Find where the given text appears and provide that cell's center as [x, y] coordinate. 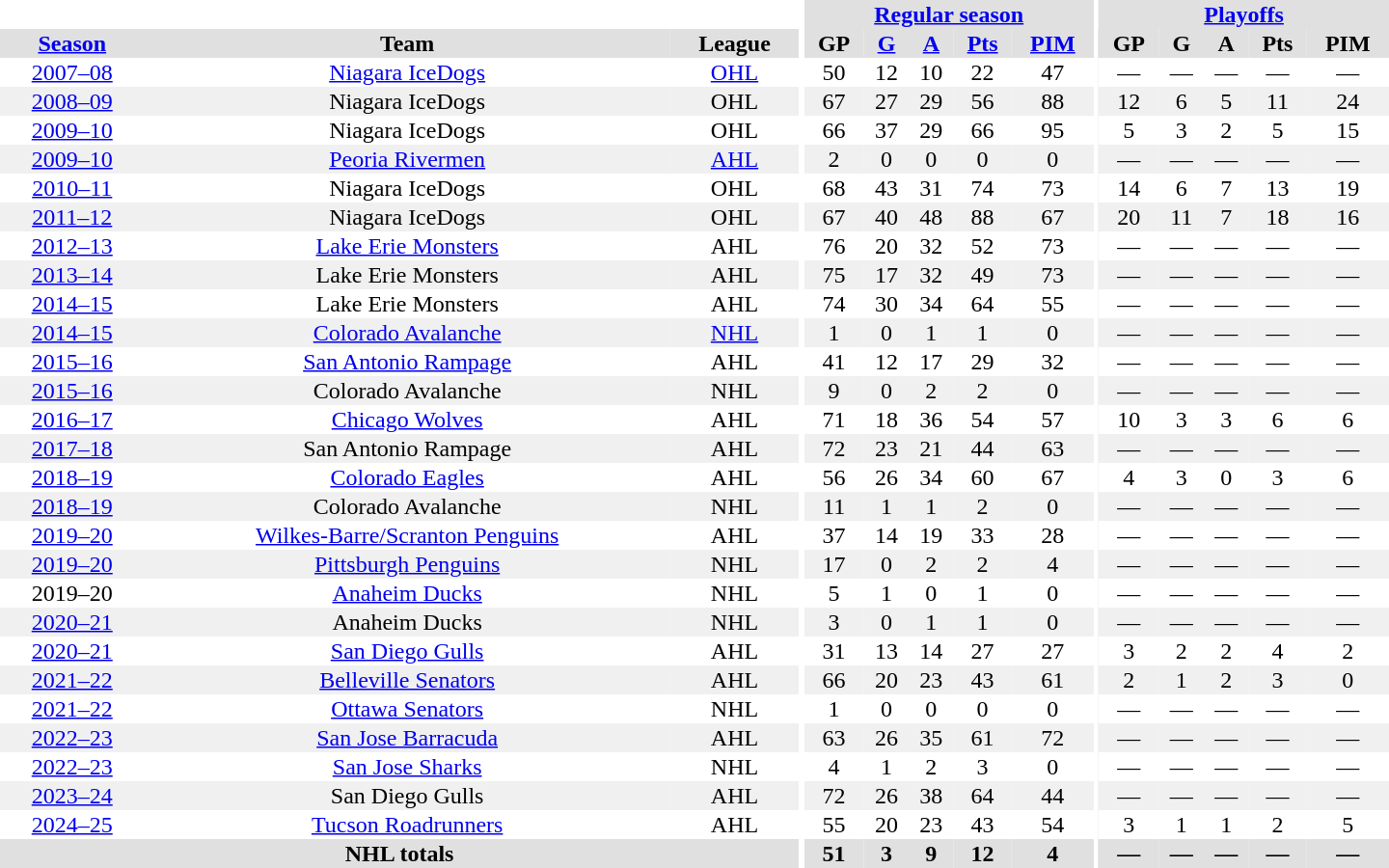
40 [886, 217]
68 [833, 188]
Pittsburgh Penguins [407, 564]
30 [886, 304]
2013–14 [72, 275]
2007–08 [72, 72]
San Jose Barracuda [407, 738]
Colorado Eagles [407, 477]
Regular season [949, 14]
33 [983, 535]
60 [983, 477]
47 [1053, 72]
2024–25 [72, 825]
28 [1053, 535]
2010–11 [72, 188]
36 [931, 420]
Team [407, 43]
Wilkes-Barre/Scranton Penguins [407, 535]
NHL totals [399, 854]
24 [1348, 101]
Peoria Rivermen [407, 159]
2017–18 [72, 448]
75 [833, 275]
16 [1348, 217]
35 [931, 738]
Belleville Senators [407, 680]
2011–12 [72, 217]
71 [833, 420]
San Jose Sharks [407, 767]
51 [833, 854]
22 [983, 72]
41 [833, 362]
2023–24 [72, 796]
21 [931, 448]
15 [1348, 130]
Tucson Roadrunners [407, 825]
League [735, 43]
2016–17 [72, 420]
57 [1053, 420]
Ottawa Senators [407, 709]
76 [833, 246]
2012–13 [72, 246]
Chicago Wolves [407, 420]
95 [1053, 130]
2008–09 [72, 101]
38 [931, 796]
Playoffs [1244, 14]
Season [72, 43]
48 [931, 217]
52 [983, 246]
49 [983, 275]
50 [833, 72]
